Return (X, Y) of the center of cell containing provided text 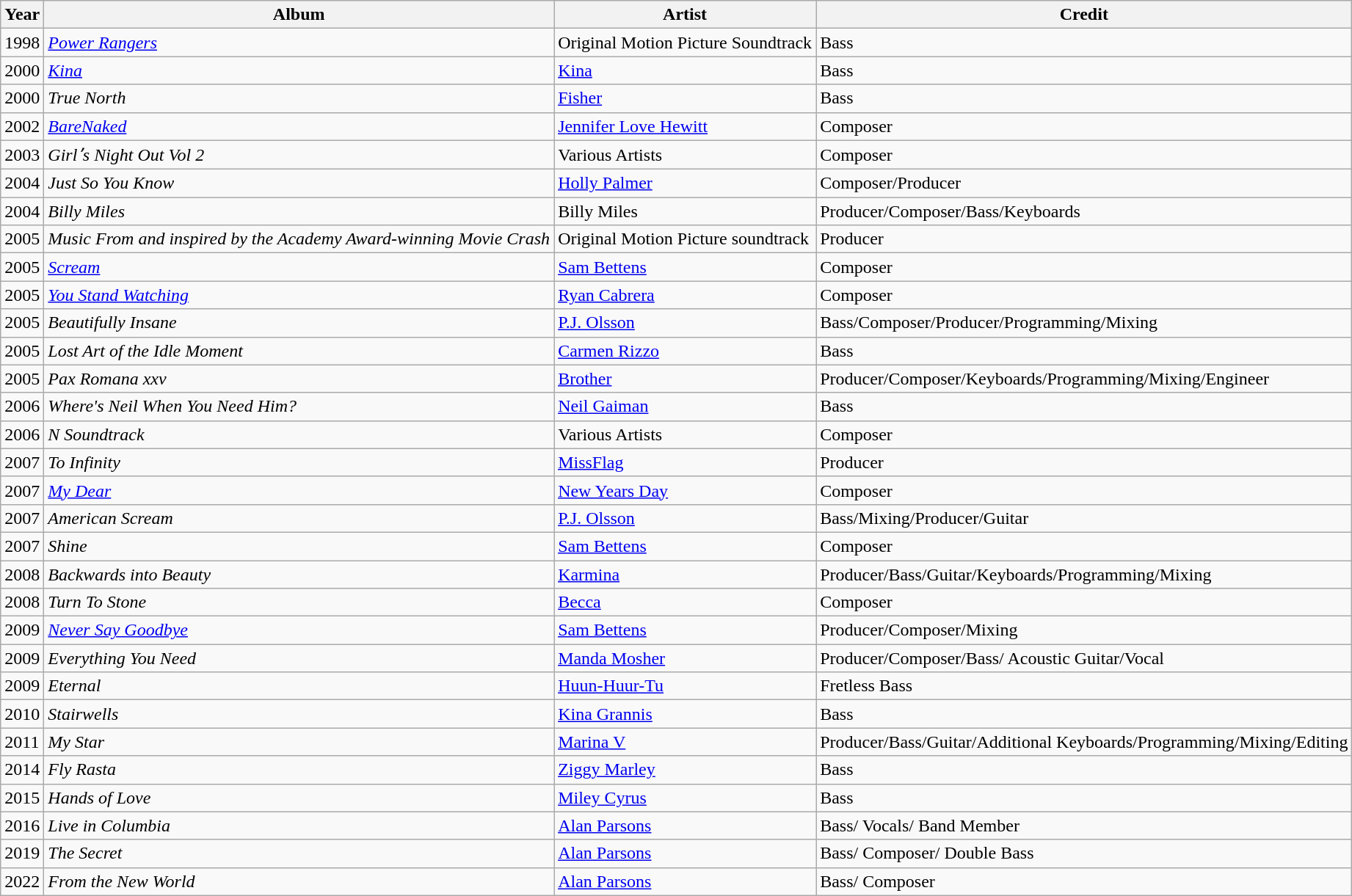
Composer/Producer (1084, 183)
Live in Columbia (299, 826)
2022 (22, 881)
Bass/ Composer (1084, 881)
Producer/Bass/Guitar/Additional Keyboards/Programming/Mixing/Editing (1084, 742)
2002 (22, 126)
Credit (1084, 15)
Pax Romana xxv (299, 379)
Bass/Composer/Producer/Programming/Mixing (1084, 323)
Producer/Composer/Keyboards/Programming/Mixing/Engineer (1084, 379)
1998 (22, 43)
Girlʼs Night Out Vol 2 (299, 155)
Shine (299, 546)
Producer/Bass/Guitar/Keyboards/Programming/Mixing (1084, 575)
Manda Mosher (686, 658)
Huun-Huur-Tu (686, 686)
Producer/Composer/Bass/Keyboards (1084, 211)
Producer/Composer/Mixing (1084, 630)
2015 (22, 798)
Producer/Composer/Bass/ Acoustic Guitar/Vocal (1084, 658)
My Star (299, 742)
New Years Day (686, 490)
BareNaked (299, 126)
My Dear (299, 490)
Carmen Rizzo (686, 351)
2019 (22, 853)
Hands of Love (299, 798)
2014 (22, 770)
Kina Grannis (686, 714)
2010 (22, 714)
You Stand Watching (299, 295)
Fly Rasta (299, 770)
2011 (22, 742)
N Soundtrack (299, 434)
From the New World (299, 881)
2003 (22, 155)
Original Motion Picture soundtrack (686, 239)
Ziggy Marley (686, 770)
The Secret (299, 853)
Jennifer Love Hewitt (686, 126)
Karmina (686, 575)
Beautifully Insane (299, 323)
Scream (299, 267)
Bass/ Vocals/ Band Member (1084, 826)
Holly Palmer (686, 183)
2016 (22, 826)
Marina V (686, 742)
Music From and inspired by the Academy Award-winning Movie Crash (299, 239)
Bass/Mixing/Producer/Guitar (1084, 518)
Bass/ Composer/ Double Bass (1084, 853)
Becca (686, 602)
American Scream (299, 518)
Original Motion Picture Soundtrack (686, 43)
Never Say Goodbye (299, 630)
Eternal (299, 686)
Artist (686, 15)
Power Rangers (299, 43)
Neil Gaiman (686, 407)
Fisher (686, 98)
Backwards into Beauty (299, 575)
Stairwells (299, 714)
Where's Neil When You Need Him? (299, 407)
MissFlag (686, 462)
Ryan Cabrera (686, 295)
Fretless Bass (1084, 686)
Turn To Stone (299, 602)
Just So You Know (299, 183)
Lost Art of the Idle Moment (299, 351)
Year (22, 15)
Everything You Need (299, 658)
True North (299, 98)
Brother (686, 379)
Miley Cyrus (686, 798)
To Infinity (299, 462)
Album (299, 15)
